Output the [X, Y] coordinate of the center of the cell containing the given text.  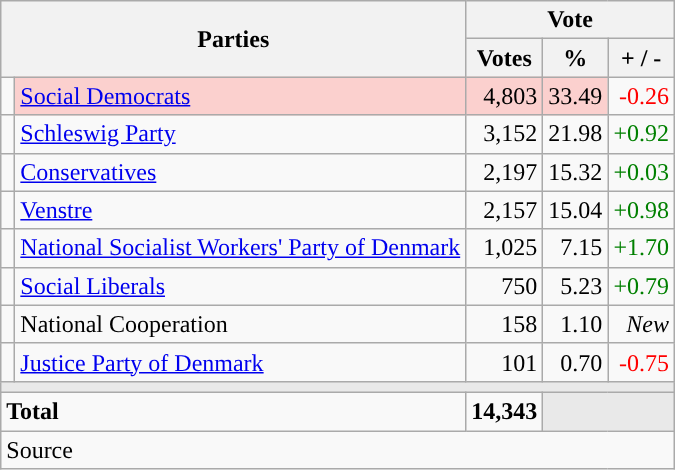
Source [338, 449]
158 [504, 324]
-0.75 [642, 362]
750 [504, 286]
% [576, 58]
2,197 [504, 172]
7.15 [576, 248]
0.70 [576, 362]
Social Democrats [240, 96]
14,343 [504, 411]
+ / - [642, 58]
Votes [504, 58]
Vote [570, 20]
National Socialist Workers' Party of Denmark [240, 248]
3,152 [504, 134]
33.49 [576, 96]
5.23 [576, 286]
Total [234, 411]
-0.26 [642, 96]
+0.98 [642, 210]
Schleswig Party [240, 134]
4,803 [504, 96]
Venstre [240, 210]
1,025 [504, 248]
21.98 [576, 134]
New [642, 324]
101 [504, 362]
2,157 [504, 210]
Conservatives [240, 172]
+0.92 [642, 134]
15.04 [576, 210]
Parties [234, 39]
15.32 [576, 172]
Justice Party of Denmark [240, 362]
1.10 [576, 324]
Social Liberals [240, 286]
+0.79 [642, 286]
+1.70 [642, 248]
National Cooperation [240, 324]
+0.03 [642, 172]
